Scan for the cell matching the given text and deliver its [x, y] coordinate at center. 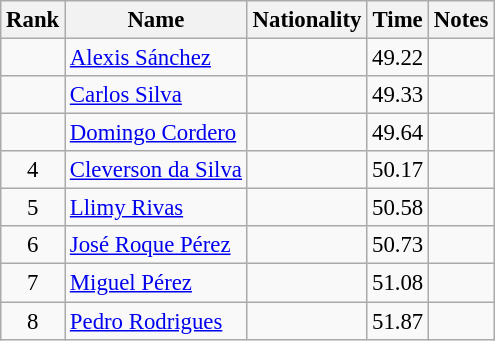
51.08 [398, 283]
50.73 [398, 245]
Time [398, 20]
49.64 [398, 133]
7 [33, 283]
Notes [462, 20]
6 [33, 245]
50.58 [398, 208]
Nationality [306, 20]
Carlos Silva [156, 95]
Name [156, 20]
Miguel Pérez [156, 283]
5 [33, 208]
Rank [33, 20]
8 [33, 321]
Domingo Cordero [156, 133]
49.33 [398, 95]
49.22 [398, 58]
Alexis Sánchez [156, 58]
Pedro Rodrigues [156, 321]
51.87 [398, 321]
Cleverson da Silva [156, 170]
4 [33, 170]
Llimy Rivas [156, 208]
José Roque Pérez [156, 245]
50.17 [398, 170]
